For the text-containing cell, return its midpoint in [X, Y] coordinate format. 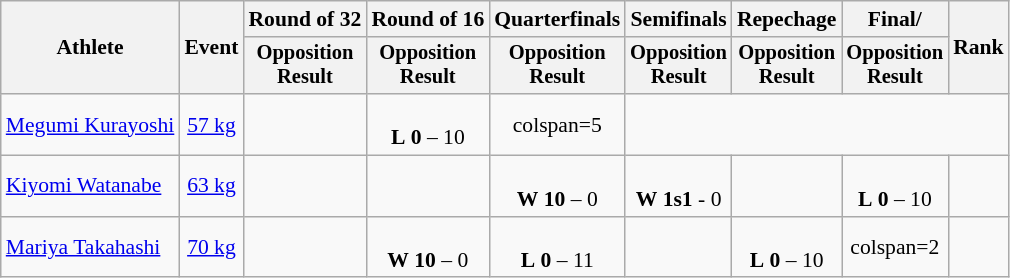
57 kg [211, 124]
Rank [978, 48]
Semifinals [678, 19]
Repechage [787, 19]
70 kg [211, 248]
Round of 16 [428, 19]
L 0 – 11 [557, 248]
Event [211, 48]
colspan=2 [896, 248]
Mariya Takahashi [90, 248]
Megumi Kurayoshi [90, 124]
colspan=5 [557, 124]
Kiyomi Watanabe [90, 186]
63 kg [211, 186]
Round of 32 [304, 19]
Quarterfinals [557, 19]
Athlete [90, 48]
Final/ [896, 19]
W 1s1 - 0 [678, 186]
